Locate the cell with the specified text and output its [x, y] center coordinate. 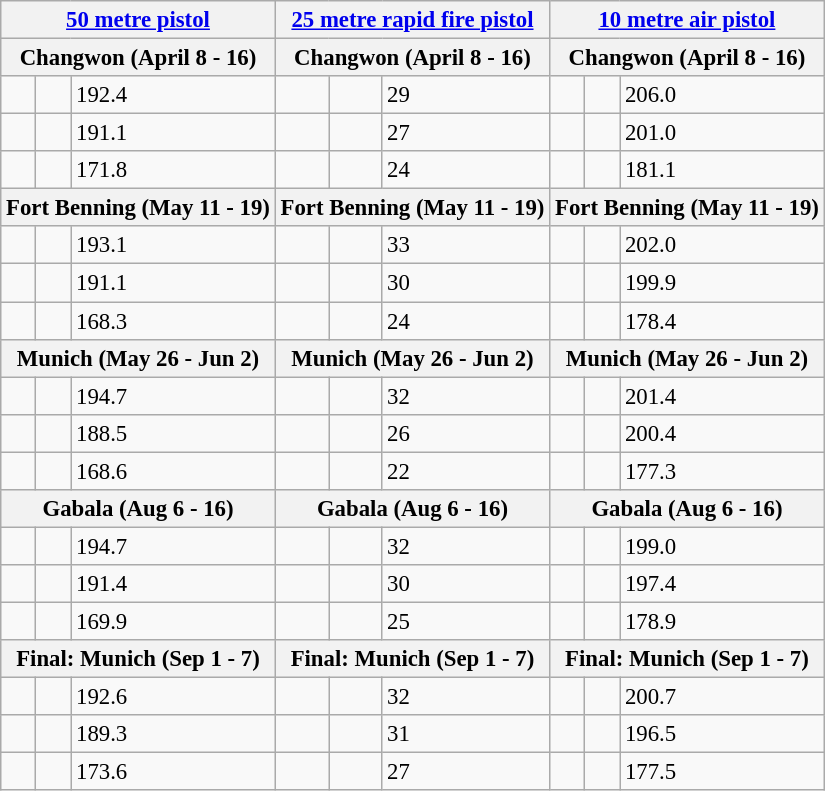
199.0 [722, 546]
200.4 [722, 433]
29 [466, 95]
177.3 [722, 471]
188.5 [174, 433]
169.9 [174, 621]
197.4 [722, 584]
171.8 [174, 170]
168.6 [174, 471]
178.9 [722, 621]
206.0 [722, 95]
177.5 [722, 772]
173.6 [174, 772]
33 [466, 245]
10 metre air pistol [687, 20]
31 [466, 734]
191.4 [174, 584]
50 metre pistol [138, 20]
26 [466, 433]
192.4 [174, 95]
201.0 [722, 133]
200.7 [722, 697]
22 [466, 471]
181.1 [722, 170]
168.3 [174, 321]
192.6 [174, 697]
201.4 [722, 396]
202.0 [722, 245]
25 [466, 621]
25 metre rapid fire pistol [412, 20]
178.4 [722, 321]
193.1 [174, 245]
189.3 [174, 734]
199.9 [722, 283]
196.5 [722, 734]
